Determine the (x, y) coordinate at the center of the cell enclosing the given text.  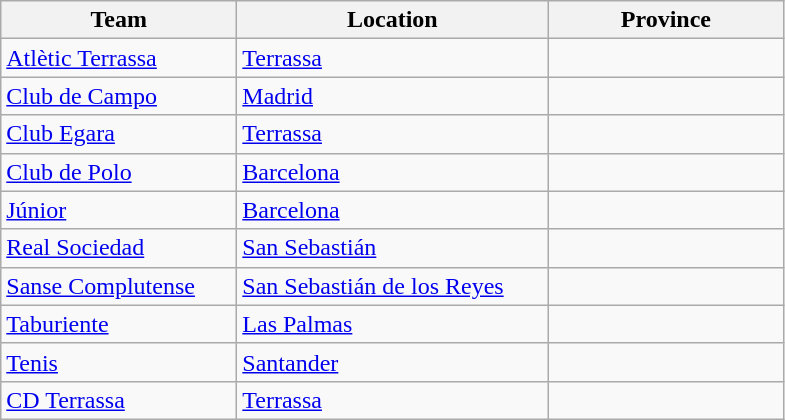
Real Sociedad (119, 248)
Taburiente (119, 324)
Location (392, 20)
Júnior (119, 210)
Club de Campo (119, 96)
CD Terrassa (119, 400)
Tenis (119, 362)
Santander (392, 362)
Team (119, 20)
Madrid (392, 96)
San Sebastián de los Reyes (392, 286)
Sanse Complutense (119, 286)
Club Egara (119, 134)
Club de Polo (119, 172)
Las Palmas (392, 324)
Province (666, 20)
Atlètic Terrassa (119, 58)
San Sebastián (392, 248)
